Capture the cell that displays the provided text and extract its (X, Y) central coordinate. 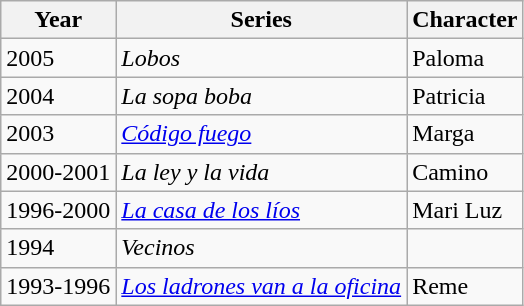
2004 (58, 96)
La sopa boba (262, 96)
Lobos (262, 58)
Mari Luz (465, 210)
1996-2000 (58, 210)
Year (58, 20)
Reme (465, 286)
Camino (465, 172)
Series (262, 20)
La casa de los líos (262, 210)
1993-1996 (58, 286)
Vecinos (262, 248)
Patricia (465, 96)
2003 (58, 134)
Paloma (465, 58)
Los ladrones van a la oficina (262, 286)
Character (465, 20)
Código fuego (262, 134)
2005 (58, 58)
1994 (58, 248)
2000-2001 (58, 172)
La ley y la vida (262, 172)
Marga (465, 134)
